Locate the cell with the specified text and output its (X, Y) center coordinate. 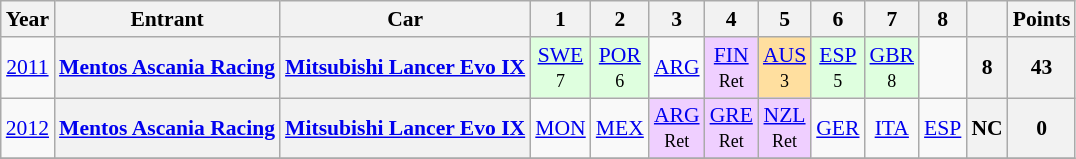
7 (892, 19)
3 (677, 19)
Points (1042, 19)
FINRet (732, 68)
1 (560, 19)
ESP (942, 128)
ARG (677, 68)
NZLRet (784, 128)
POR6 (620, 68)
Entrant (167, 19)
2 (620, 19)
ITA (892, 128)
GBR8 (892, 68)
GRERet (732, 128)
2011 (28, 68)
NC (986, 128)
MON (560, 128)
SWE7 (560, 68)
ESP5 (838, 68)
2012 (28, 128)
Year (28, 19)
5 (784, 19)
4 (732, 19)
6 (838, 19)
GER (838, 128)
Car (405, 19)
ARGRet (677, 128)
MEX (620, 128)
43 (1042, 68)
0 (1042, 128)
AUS3 (784, 68)
